Identify which cell holds the provided text, then report its [X, Y] central coordinate. 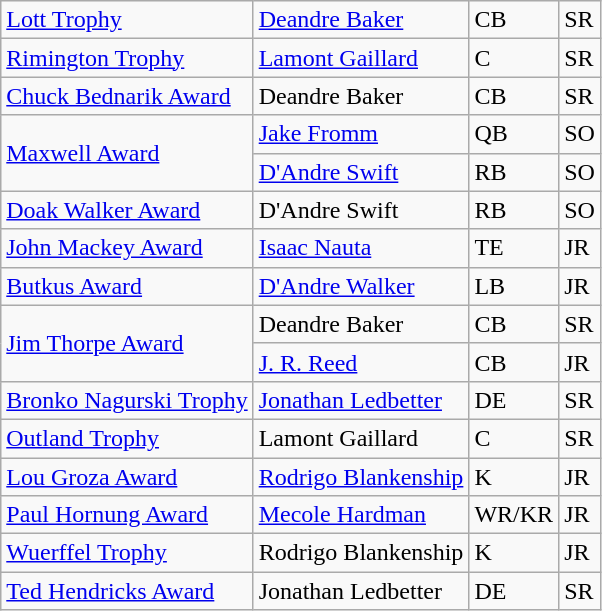
Jim Thorpe Award [127, 343]
J. R. Reed [361, 362]
Ted Hendricks Award [127, 591]
TE [514, 248]
Isaac Nauta [361, 248]
Paul Hornung Award [127, 515]
Jake Fromm [361, 134]
Outland Trophy [127, 438]
Lou Groza Award [127, 477]
Lott Trophy [127, 20]
Doak Walker Award [127, 210]
Wuerffel Trophy [127, 553]
D'Andre Walker [361, 286]
LB [514, 286]
Butkus Award [127, 286]
QB [514, 134]
Rimington Trophy [127, 58]
Maxwell Award [127, 153]
Chuck Bednarik Award [127, 96]
Bronko Nagurski Trophy [127, 400]
Mecole Hardman [361, 515]
John Mackey Award [127, 248]
WR/KR [514, 515]
